Capture the cell that displays the provided text and extract its (X, Y) central coordinate. 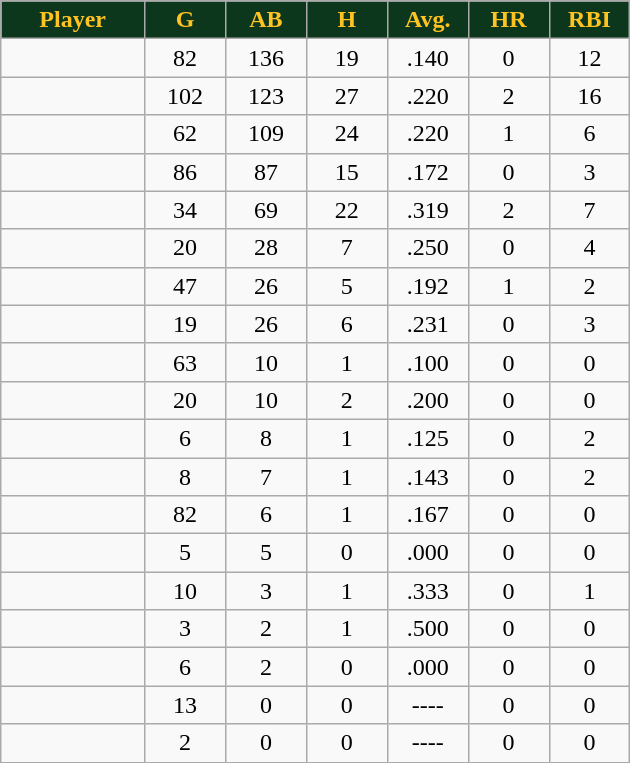
.500 (428, 629)
.192 (428, 286)
G (186, 20)
Player (73, 20)
13 (186, 705)
.140 (428, 58)
.250 (428, 248)
63 (186, 362)
22 (346, 210)
69 (266, 210)
86 (186, 172)
12 (590, 58)
.333 (428, 591)
47 (186, 286)
AB (266, 20)
28 (266, 248)
27 (346, 96)
102 (186, 96)
136 (266, 58)
.100 (428, 362)
H (346, 20)
4 (590, 248)
123 (266, 96)
Avg. (428, 20)
.167 (428, 515)
15 (346, 172)
RBI (590, 20)
.143 (428, 477)
.319 (428, 210)
16 (590, 96)
62 (186, 134)
34 (186, 210)
.200 (428, 400)
87 (266, 172)
HR (508, 20)
.172 (428, 172)
.125 (428, 438)
.231 (428, 324)
24 (346, 134)
109 (266, 134)
